Provide the [x, y] coordinate of the cell's center where the given text is located.  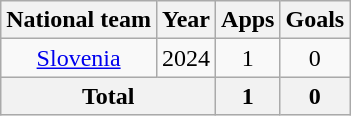
Goals [315, 20]
Year [186, 20]
2024 [186, 58]
Apps [248, 20]
National team [79, 20]
Slovenia [79, 58]
Total [108, 96]
